Search for the cell housing the specified text and yield its [x, y] center coordinate. 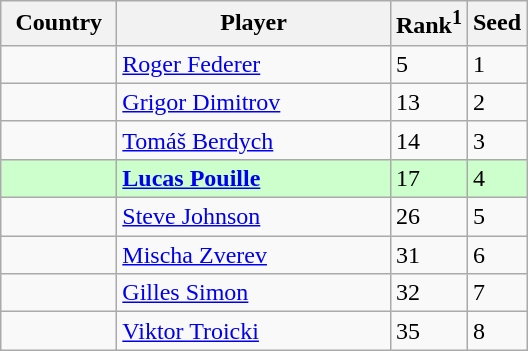
7 [496, 293]
2 [496, 102]
35 [428, 331]
Tomáš Berdych [254, 140]
Viktor Troicki [254, 331]
13 [428, 102]
Rank1 [428, 24]
32 [428, 293]
Player [254, 24]
Mischa Zverev [254, 255]
1 [496, 64]
Lucas Pouille [254, 178]
Steve Johnson [254, 217]
Seed [496, 24]
Country [59, 24]
Grigor Dimitrov [254, 102]
Roger Federer [254, 64]
14 [428, 140]
6 [496, 255]
17 [428, 178]
3 [496, 140]
Gilles Simon [254, 293]
31 [428, 255]
8 [496, 331]
26 [428, 217]
4 [496, 178]
